From the cell containing the given text, extract its center point as (x, y) coordinate. 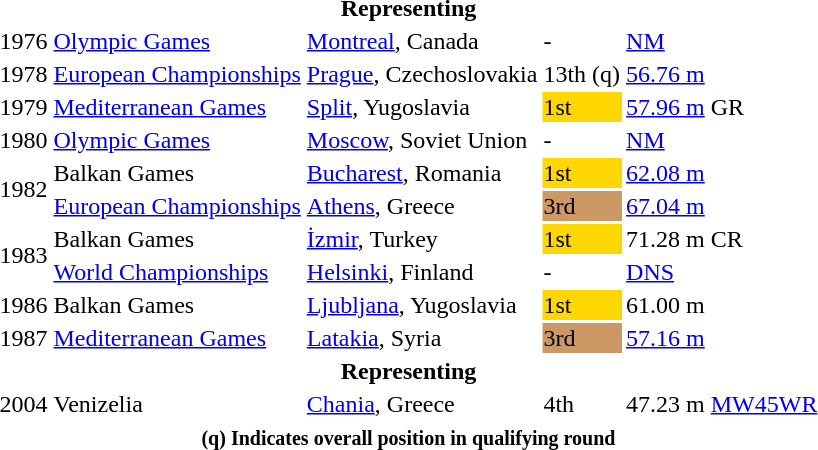
Helsinki, Finland (422, 272)
Prague, Czechoslovakia (422, 74)
4th (582, 404)
World Championships (177, 272)
13th (q) (582, 74)
Latakia, Syria (422, 338)
Chania, Greece (422, 404)
Split, Yugoslavia (422, 107)
Ljubljana, Yugoslavia (422, 305)
Athens, Greece (422, 206)
İzmir, Turkey (422, 239)
Venizelia (177, 404)
Montreal, Canada (422, 41)
Moscow, Soviet Union (422, 140)
Bucharest, Romania (422, 173)
